Locate the cell with the specified text and output its [X, Y] center coordinate. 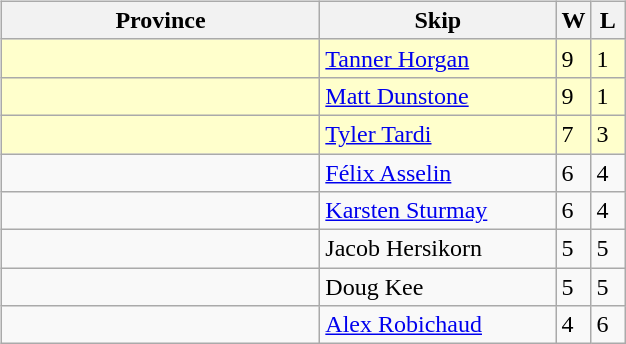
7 [574, 134]
W [574, 20]
Félix Asselin [438, 173]
Tyler Tardi [438, 134]
Province [160, 20]
Matt Dunstone [438, 96]
Alex Robichaud [438, 325]
3 [608, 134]
Skip [438, 20]
Doug Kee [438, 287]
Jacob Hersikorn [438, 249]
Karsten Sturmay [438, 211]
L [608, 20]
Tanner Horgan [438, 58]
